Provide the [X, Y] coordinate of the cell's center where the given text is located.  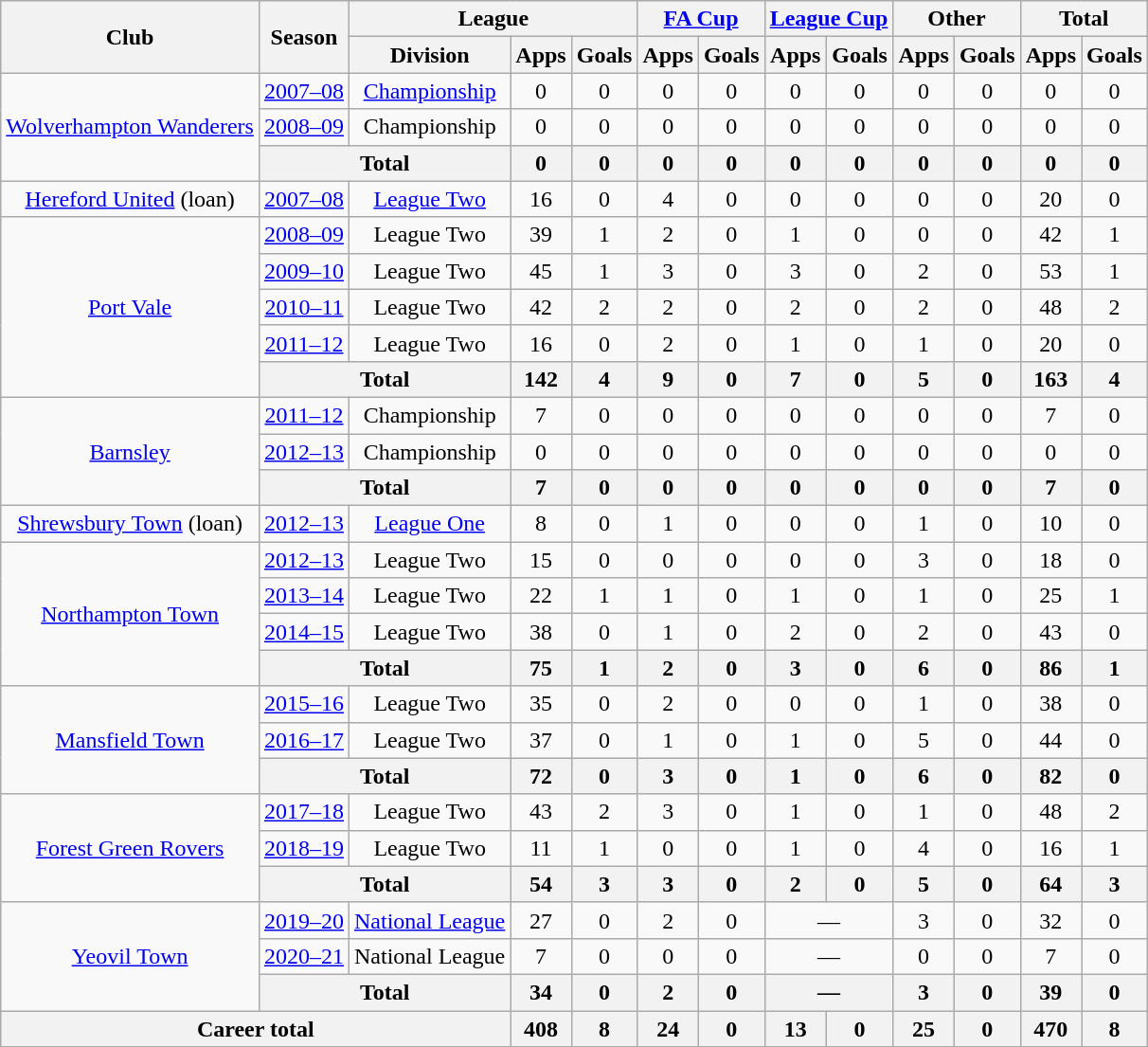
72 [541, 776]
2009–10 [303, 271]
9 [668, 379]
Port Vale [131, 307]
34 [541, 992]
37 [541, 740]
2017–18 [303, 812]
32 [1050, 920]
2010–11 [303, 307]
League [493, 19]
22 [541, 596]
24 [668, 1028]
League One [429, 524]
2020–21 [303, 956]
Mansfield Town [131, 740]
Club [131, 37]
82 [1050, 776]
Division [429, 55]
2014–15 [303, 632]
470 [1050, 1028]
44 [1050, 740]
142 [541, 379]
Career total [256, 1028]
2016–17 [303, 740]
27 [541, 920]
45 [541, 271]
163 [1050, 379]
18 [1050, 560]
Season [303, 37]
35 [541, 704]
Other [957, 19]
Northampton Town [131, 614]
54 [541, 884]
2018–19 [303, 848]
League Cup [829, 19]
10 [1050, 524]
Hereford United (loan) [131, 199]
Wolverhampton Wanderers [131, 127]
11 [541, 848]
53 [1050, 271]
408 [541, 1028]
75 [541, 668]
Barnsley [131, 451]
2015–16 [303, 704]
15 [541, 560]
2013–14 [303, 596]
Shrewsbury Town (loan) [131, 524]
FA Cup [701, 19]
Forest Green Rovers [131, 848]
64 [1050, 884]
2019–20 [303, 920]
Yeovil Town [131, 956]
86 [1050, 668]
13 [796, 1028]
